Output the [x, y] coordinate of the center of the cell containing the given text.  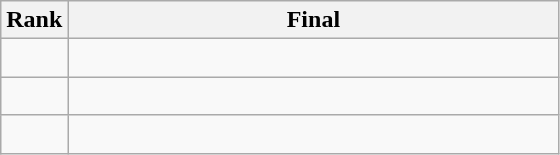
Final [314, 20]
Rank [34, 20]
